For the text-containing cell, return its midpoint in (x, y) coordinate format. 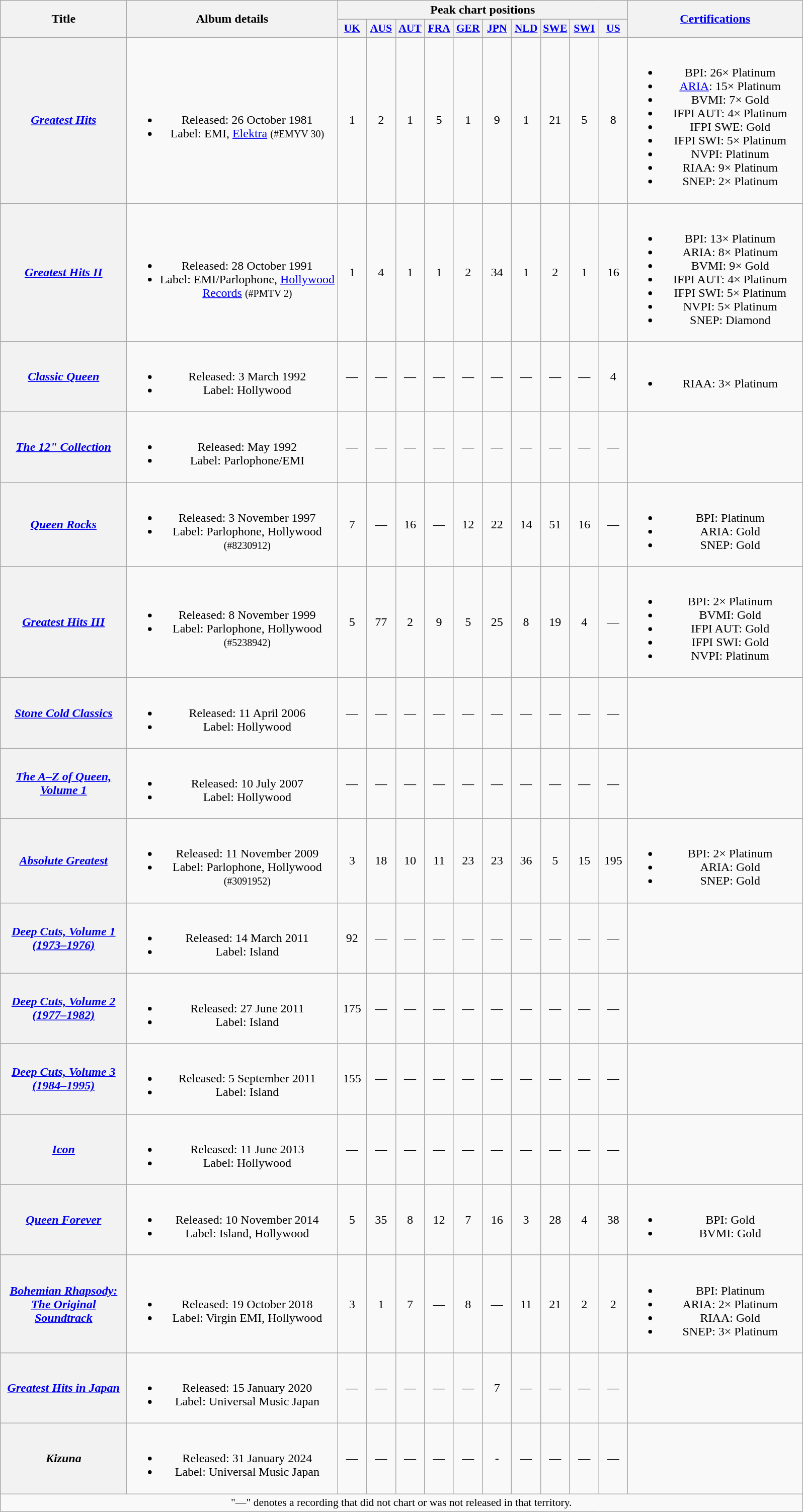
10 (410, 860)
Released: 3 November 1997Label: Parlophone, Hollywood (#8230912) (232, 524)
22 (497, 524)
NLD (526, 29)
Released: 10 July 2007Label: Hollywood (232, 783)
Released: 10 November 2014Label: Island, Hollywood (232, 1220)
- (497, 1458)
Greatest Hits in Japan (63, 1388)
14 (526, 524)
Released: 15 January 2020Label: Universal Music Japan (232, 1388)
Released: 28 October 1991Label: EMI/Parlophone, Hollywood Records (#PMTV 2) (232, 273)
Album details (232, 19)
Released: 19 October 2018Label: Virgin EMI, Hollywood (232, 1304)
Deep Cuts, Volume 1 (1973–1976) (63, 938)
Stone Cold Classics (63, 713)
BPI: GoldBVMI: Gold (715, 1220)
175 (352, 1008)
US (613, 29)
Queen Forever (63, 1220)
BPI: PlatinumARIA: GoldSNEP: Gold (715, 524)
34 (497, 273)
38 (613, 1220)
28 (555, 1220)
Kizuna (63, 1458)
Greatest Hits II (63, 273)
Released: 3 March 1992Label: Hollywood (232, 377)
Classic Queen (63, 377)
Released: 8 November 1999Label: Parlophone, Hollywood (#5238942) (232, 622)
77 (381, 622)
The A–Z of Queen,Volume 1 (63, 783)
36 (526, 860)
Certifications (715, 19)
Released: 11 April 2006Label: Hollywood (232, 713)
Queen Rocks (63, 524)
BPI: 2× PlatinumARIA: GoldSNEP: Gold (715, 860)
25 (497, 622)
Released: 5 September 2011Label: Island (232, 1079)
Peak chart positions (483, 10)
51 (555, 524)
Released: 31 January 2024Label: Universal Music Japan (232, 1458)
FRA (439, 29)
UK (352, 29)
GER (468, 29)
18 (381, 860)
SWI (584, 29)
Released: 11 June 2013Label: Hollywood (232, 1149)
AUS (381, 29)
Greatest Hits (63, 120)
BPI: PlatinumARIA: 2× PlatinumRIAA: GoldSNEP: 3× Platinum (715, 1304)
35 (381, 1220)
Released: 26 October 1981Label: EMI, Elektra (#EMYV 30) (232, 120)
155 (352, 1079)
Deep Cuts, Volume 3 (1984–1995) (63, 1079)
JPN (497, 29)
Deep Cuts, Volume 2 (1977–1982) (63, 1008)
Released: 27 June 2011Label: Island (232, 1008)
19 (555, 622)
92 (352, 938)
195 (613, 860)
BPI: 13× PlatinumARIA: 8× PlatinumBVMI: 9× GoldIFPI AUT: 4× PlatinumIFPI SWI: 5× PlatinumNVPI: 5× PlatinumSNEP: Diamond (715, 273)
Released: 11 November 2009Label: Parlophone, Hollywood (#3091952) (232, 860)
RIAA: 3× Platinum (715, 377)
AUT (410, 29)
Released: May 1992Label: Parlophone/EMI (232, 447)
Released: 14 March 2011Label: Island (232, 938)
BPI: 2× PlatinumBVMI: GoldIFPI AUT: GoldIFPI SWI: GoldNVPI: Platinum (715, 622)
Bohemian Rhapsody: The Original Soundtrack (63, 1304)
15 (584, 860)
Absolute Greatest (63, 860)
The 12" Collection (63, 447)
SWE (555, 29)
Greatest Hits III (63, 622)
Title (63, 19)
"—" denotes a recording that did not chart or was not released in that territory. (402, 1502)
Icon (63, 1149)
